From the cell containing the given text, extract its center point as [X, Y] coordinate. 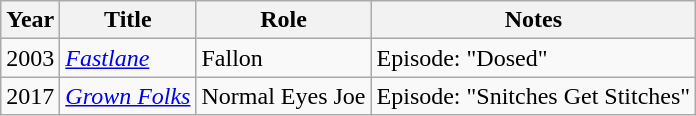
Fallon [284, 58]
2017 [30, 96]
Title [128, 20]
Notes [534, 20]
Normal Eyes Joe [284, 96]
2003 [30, 58]
Episode: "Snitches Get Stitches" [534, 96]
Episode: "Dosed" [534, 58]
Role [284, 20]
Fastlane [128, 58]
Grown Folks [128, 96]
Year [30, 20]
